Return the [x, y] coordinate for the center point of the cell that contains the specified text.  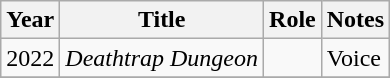
Deathtrap Dungeon [162, 58]
2022 [30, 58]
Year [30, 20]
Title [162, 20]
Role [293, 20]
Notes [355, 20]
Voice [355, 58]
